Locate the cell with the specified text and output its (X, Y) center coordinate. 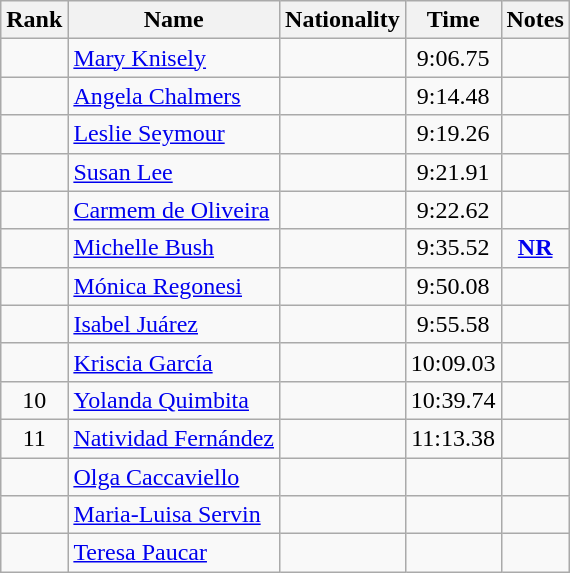
10:39.74 (453, 400)
Carmem de Oliveira (174, 210)
Leslie Seymour (174, 134)
Mónica Regonesi (174, 286)
9:21.91 (453, 172)
Maria-Luisa Servin (174, 515)
Isabel Juárez (174, 324)
Nationality (343, 20)
10:09.03 (453, 362)
Name (174, 20)
Michelle Bush (174, 248)
Time (453, 20)
Natividad Fernández (174, 438)
11 (34, 438)
9:14.48 (453, 96)
9:19.26 (453, 134)
11:13.38 (453, 438)
Rank (34, 20)
Olga Caccaviello (174, 477)
Yolanda Quimbita (174, 400)
Teresa Paucar (174, 553)
Kriscia García (174, 362)
NR (535, 248)
Susan Lee (174, 172)
9:06.75 (453, 58)
9:55.58 (453, 324)
10 (34, 400)
9:22.62 (453, 210)
Angela Chalmers (174, 96)
Notes (535, 20)
9:50.08 (453, 286)
9:35.52 (453, 248)
Mary Knisely (174, 58)
